Output the (x, y) coordinate of the center of the cell containing the given text.  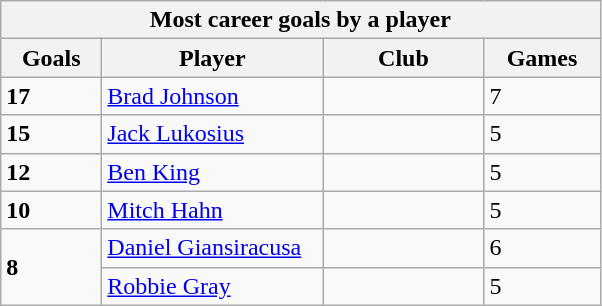
Robbie Gray (212, 286)
Games (542, 58)
Most career goals by a player (300, 20)
Ben King (212, 172)
Player (212, 58)
Brad Johnson (212, 96)
Goals (52, 58)
15 (52, 134)
Club (404, 58)
Daniel Giansiracusa (212, 248)
10 (52, 210)
17 (52, 96)
Jack Lukosius (212, 134)
12 (52, 172)
8 (52, 267)
6 (542, 248)
Mitch Hahn (212, 210)
7 (542, 96)
